Scan for the cell matching the given text and deliver its [X, Y] coordinate at center. 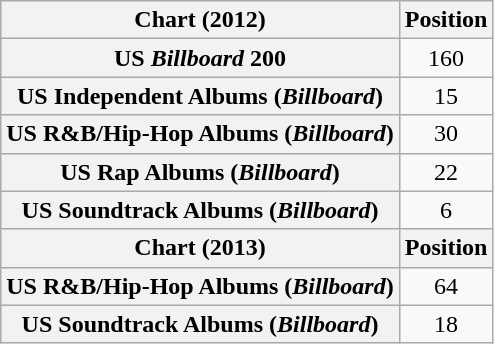
64 [446, 286]
US Independent Albums (Billboard) [200, 96]
160 [446, 58]
Chart (2012) [200, 20]
6 [446, 210]
30 [446, 134]
22 [446, 172]
18 [446, 324]
US Rap Albums (Billboard) [200, 172]
Chart (2013) [200, 248]
15 [446, 96]
US Billboard 200 [200, 58]
